Provide the [x, y] coordinate of the cell's center where the given text is located.  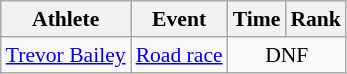
Rank [316, 19]
Event [180, 19]
Road race [180, 55]
Trevor Bailey [66, 55]
Athlete [66, 19]
DNF [287, 55]
Time [257, 19]
